Output the (X, Y) coordinate of the center of the cell containing the given text.  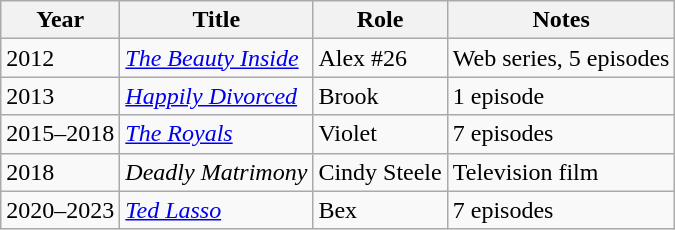
2013 (60, 96)
Title (216, 20)
Violet (380, 134)
Happily Divorced (216, 96)
Role (380, 20)
Bex (380, 210)
2012 (60, 58)
The Beauty Inside (216, 58)
The Royals (216, 134)
Television film (561, 172)
2015–2018 (60, 134)
Deadly Matrimony (216, 172)
2020–2023 (60, 210)
Cindy Steele (380, 172)
Notes (561, 20)
Web series, 5 episodes (561, 58)
Ted Lasso (216, 210)
Brook (380, 96)
1 episode (561, 96)
2018 (60, 172)
Alex #26 (380, 58)
Year (60, 20)
